Pinpoint the cell where the given text exists, returning its [X, Y] midpoint coordinate. 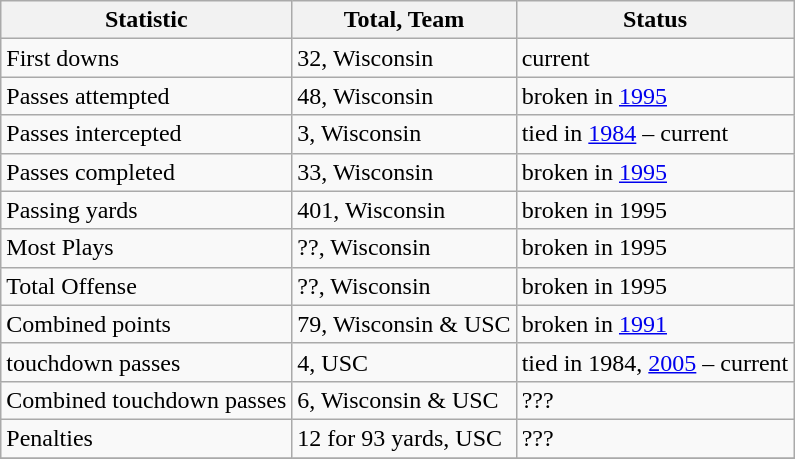
Total Offense [146, 286]
Passes completed [146, 172]
401, Wisconsin [404, 210]
4, USC [404, 362]
48, Wisconsin [404, 96]
6, Wisconsin & USC [404, 400]
Status [655, 20]
Passes intercepted [146, 134]
Penalties [146, 438]
tied in 1984, 2005 – current [655, 362]
broken in 1991 [655, 324]
Statistic [146, 20]
3, Wisconsin [404, 134]
tied in 1984 – current [655, 134]
Passes attempted [146, 96]
12 for 93 yards, USC [404, 438]
First downs [146, 58]
79, Wisconsin & USC [404, 324]
current [655, 58]
33, Wisconsin [404, 172]
Most Plays [146, 248]
Combined touchdown passes [146, 400]
Total, Team [404, 20]
Passing yards [146, 210]
Combined points [146, 324]
touchdown passes [146, 362]
32, Wisconsin [404, 58]
